From the cell containing the given text, extract its center point as [x, y] coordinate. 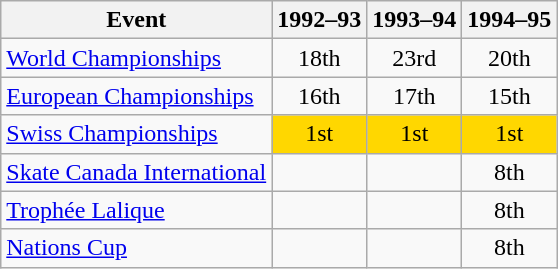
15th [510, 96]
European Championships [136, 96]
23rd [414, 58]
World Championships [136, 58]
Nations Cup [136, 248]
Swiss Championships [136, 134]
1994–95 [510, 20]
18th [320, 58]
20th [510, 58]
1992–93 [320, 20]
Trophée Lalique [136, 210]
1993–94 [414, 20]
16th [320, 96]
17th [414, 96]
Event [136, 20]
Skate Canada International [136, 172]
